Locate the cell with the specified text and output its [x, y] center coordinate. 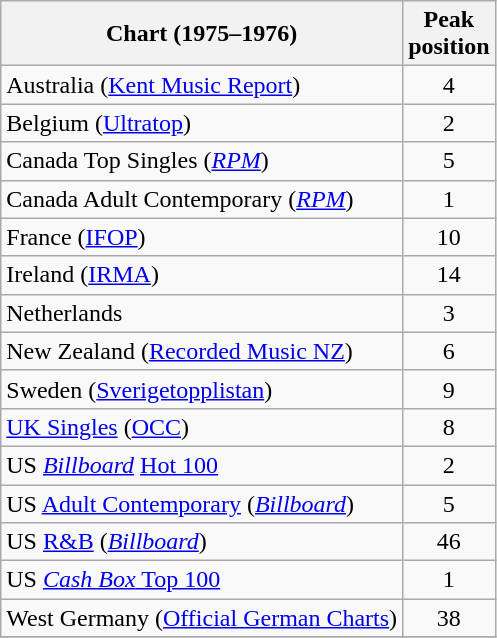
Chart (1975–1976) [202, 34]
Ireland (IRMA) [202, 275]
West Germany (Official German Charts) [202, 618]
Canada Top Singles (RPM) [202, 161]
Sweden (Sverigetopplistan) [202, 389]
France (IFOP) [202, 237]
US Cash Box Top 100 [202, 580]
46 [449, 542]
3 [449, 313]
Canada Adult Contemporary (RPM) [202, 199]
US Billboard Hot 100 [202, 465]
Belgium (Ultratop) [202, 123]
6 [449, 351]
Netherlands [202, 313]
Peakposition [449, 34]
UK Singles (OCC) [202, 427]
10 [449, 237]
38 [449, 618]
US R&B (Billboard) [202, 542]
New Zealand (Recorded Music NZ) [202, 351]
4 [449, 85]
9 [449, 389]
Australia (Kent Music Report) [202, 85]
US Adult Contemporary (Billboard) [202, 503]
8 [449, 427]
14 [449, 275]
